Pinpoint the cell where the given text exists, returning its [X, Y] midpoint coordinate. 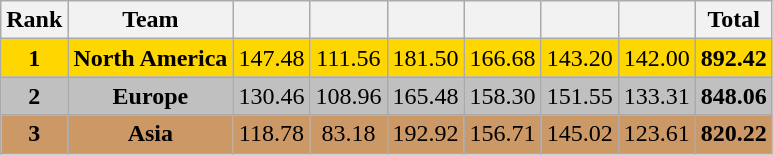
166.68 [502, 58]
133.31 [656, 96]
145.02 [580, 134]
3 [34, 134]
151.55 [580, 96]
North America [150, 58]
Rank [34, 20]
130.46 [272, 96]
83.18 [348, 134]
143.20 [580, 58]
848.06 [734, 96]
1 [34, 58]
147.48 [272, 58]
Asia [150, 134]
156.71 [502, 134]
142.00 [656, 58]
158.30 [502, 96]
192.92 [426, 134]
181.50 [426, 58]
Team [150, 20]
2 [34, 96]
111.56 [348, 58]
118.78 [272, 134]
Europe [150, 96]
123.61 [656, 134]
820.22 [734, 134]
Total [734, 20]
892.42 [734, 58]
165.48 [426, 96]
108.96 [348, 96]
